Detect which cell encompasses the target text, then output its (x, y) center coordinate. 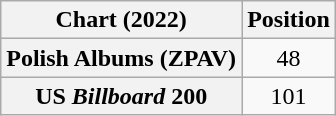
Polish Albums (ZPAV) (122, 58)
Position (289, 20)
48 (289, 58)
US Billboard 200 (122, 96)
Chart (2022) (122, 20)
101 (289, 96)
